Find where the given text appears and provide that cell's center as (x, y) coordinate. 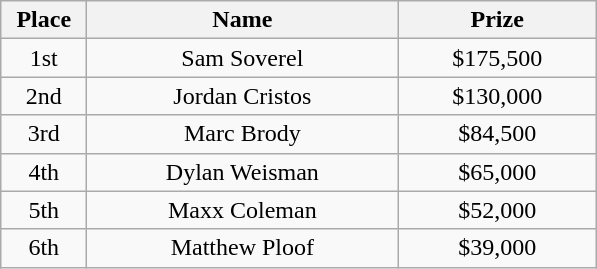
$52,000 (498, 210)
$175,500 (498, 58)
6th (44, 248)
$84,500 (498, 134)
Jordan Cristos (242, 96)
1st (44, 58)
Dylan Weisman (242, 172)
$130,000 (498, 96)
3rd (44, 134)
Marc Brody (242, 134)
Place (44, 20)
Matthew Ploof (242, 248)
Maxx Coleman (242, 210)
$65,000 (498, 172)
2nd (44, 96)
Prize (498, 20)
5th (44, 210)
$39,000 (498, 248)
4th (44, 172)
Name (242, 20)
Sam Soverel (242, 58)
